Scan for the cell matching the given text and deliver its (x, y) coordinate at center. 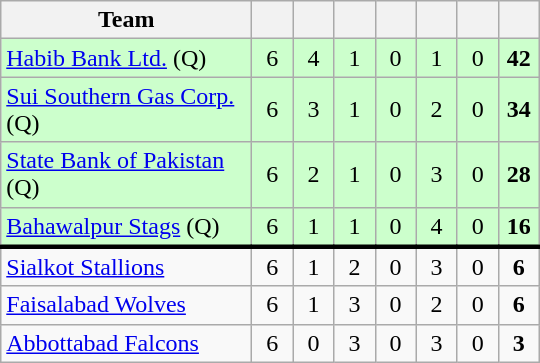
Abbottabad Falcons (126, 343)
Sui Southern Gas Corp. (Q) (126, 110)
Sialkot Stallions (126, 267)
Habib Bank Ltd. (Q) (126, 58)
28 (518, 174)
16 (518, 227)
Faisalabad Wolves (126, 305)
Team (126, 20)
42 (518, 58)
State Bank of Pakistan (Q) (126, 174)
34 (518, 110)
Bahawalpur Stags (Q) (126, 227)
